Determine the [X, Y] coordinate at the center of the cell enclosing the given text.  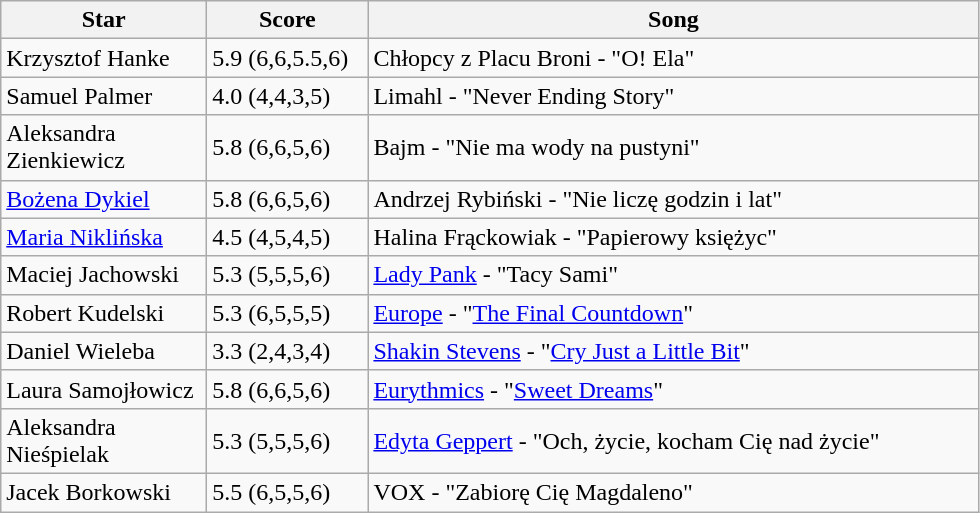
Krzysztof Hanke [104, 58]
Halina Frąckowiak - "Papierowy księżyc" [674, 237]
Lady Pank - "Tacy Sami" [674, 275]
Maciej Jachowski [104, 275]
Score [288, 20]
Song [674, 20]
Aleksandra Zienkiewicz [104, 148]
Jacek Borkowski [104, 492]
Shakin Stevens - "Cry Just a Little Bit" [674, 351]
Daniel Wieleba [104, 351]
Bajm - "Nie ma wody na pustyni" [674, 148]
Maria Niklińska [104, 237]
Andrzej Rybiński - "Nie liczę godzin i lat" [674, 199]
Edyta Geppert - "Och, życie, kocham Cię nad życie" [674, 440]
Samuel Palmer [104, 96]
5.9 (6,6,5.5,6) [288, 58]
4.5 (4,5,4,5) [288, 237]
VOX - "Zabiorę Cię Magdaleno" [674, 492]
Laura Samojłowicz [104, 389]
Chłopcy z Placu Broni - "O! Ela" [674, 58]
4.0 (4,4,3,5) [288, 96]
Star [104, 20]
3.3 (2,4,3,4) [288, 351]
Europe - "The Final Countdown" [674, 313]
Eurythmics - "Sweet Dreams" [674, 389]
Limahl - "Never Ending Story" [674, 96]
5.3 (6,5,5,5) [288, 313]
5.5 (6,5,5,6) [288, 492]
Aleksandra Nieśpielak [104, 440]
Bożena Dykiel [104, 199]
Robert Kudelski [104, 313]
